Search for the cell housing the specified text and yield its (x, y) center coordinate. 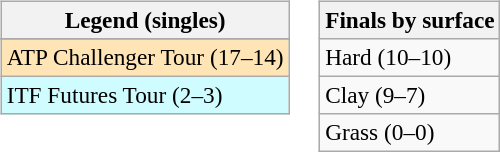
Hard (10–10) (410, 57)
ATP Challenger Tour (17–14) (145, 57)
ITF Futures Tour (2–3) (145, 95)
Finals by surface (410, 20)
Clay (9–7) (410, 95)
Legend (singles) (145, 20)
Grass (0–0) (410, 133)
